Identify which cell holds the provided text, then report its (x, y) central coordinate. 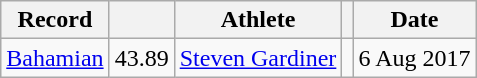
Athlete (258, 20)
Steven Gardiner (258, 58)
Bahamian (55, 58)
Date (414, 20)
43.89 (142, 58)
6 Aug 2017 (414, 58)
Record (55, 20)
